For the text-containing cell, return its midpoint in (X, Y) coordinate format. 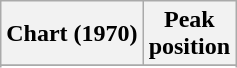
Chart (1970) (72, 34)
Peakposition (189, 34)
